Extract the [X, Y] coordinate from the center of the cell holding the provided text.  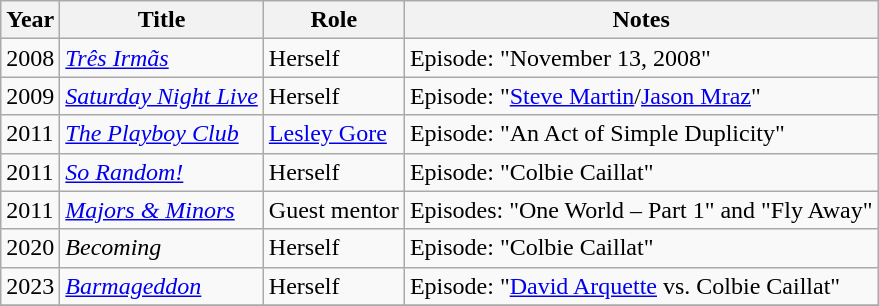
Barmageddon [162, 286]
Guest mentor [334, 210]
Episodes: "One World – Part 1" and "Fly Away" [641, 210]
So Random! [162, 172]
2023 [30, 286]
The Playboy Club [162, 134]
Episode: "David Arquette vs. Colbie Caillat" [641, 286]
Três Irmãs [162, 58]
Episode: "An Act of Simple Duplicity" [641, 134]
Majors & Minors [162, 210]
Lesley Gore [334, 134]
2020 [30, 248]
Year [30, 20]
Episode: "Steve Martin/Jason Mraz" [641, 96]
Becoming [162, 248]
Notes [641, 20]
Episode: "November 13, 2008" [641, 58]
2009 [30, 96]
Role [334, 20]
2008 [30, 58]
Title [162, 20]
Saturday Night Live [162, 96]
